Locate the cell with the specified text and output its [x, y] center coordinate. 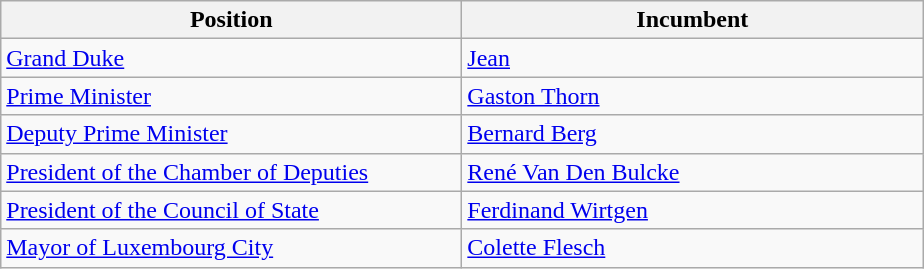
Mayor of Luxembourg City [232, 248]
Colette Flesch [692, 248]
Deputy Prime Minister [232, 134]
René Van Den Bulcke [692, 172]
Gaston Thorn [692, 96]
Prime Minister [232, 96]
Incumbent [692, 20]
Grand Duke [232, 58]
Position [232, 20]
Jean [692, 58]
President of the Chamber of Deputies [232, 172]
Bernard Berg [692, 134]
Ferdinand Wirtgen [692, 210]
President of the Council of State [232, 210]
